Pinpoint the cell where the given text exists, returning its [x, y] midpoint coordinate. 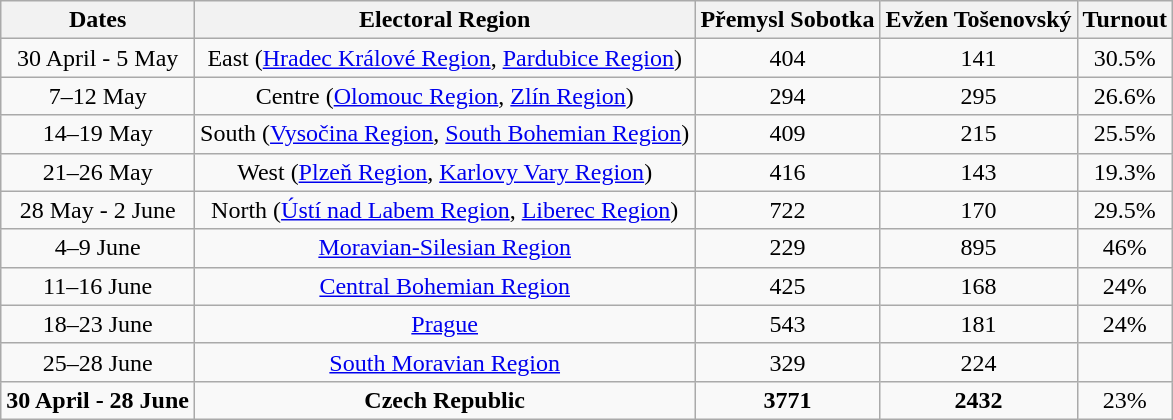
25.5% [1125, 134]
18–23 June [98, 324]
329 [788, 362]
Central Bohemian Region [445, 286]
26.6% [1125, 96]
4–9 June [98, 248]
North (Ústí nad Labem Region, Liberec Region) [445, 210]
416 [788, 172]
Czech Republic [445, 400]
170 [978, 210]
7–12 May [98, 96]
215 [978, 134]
28 May - 2 June [98, 210]
895 [978, 248]
30 April - 5 May [98, 58]
11–16 June [98, 286]
224 [978, 362]
425 [788, 286]
Dates [98, 20]
543 [788, 324]
181 [978, 324]
722 [788, 210]
30 April - 28 June [98, 400]
Přemysl Sobotka [788, 20]
Evžen Tošenovský [978, 20]
21–26 May [98, 172]
229 [788, 248]
3771 [788, 400]
West (Plzeň Region, Karlovy Vary Region) [445, 172]
25–28 June [98, 362]
143 [978, 172]
46% [1125, 248]
South Moravian Region [445, 362]
168 [978, 286]
2432 [978, 400]
294 [788, 96]
141 [978, 58]
29.5% [1125, 210]
South (Vysočina Region, South Bohemian Region) [445, 134]
Turnout [1125, 20]
Centre (Olomouc Region, Zlín Region) [445, 96]
30.5% [1125, 58]
409 [788, 134]
295 [978, 96]
14–19 May [98, 134]
404 [788, 58]
23% [1125, 400]
East (Hradec Králové Region, Pardubice Region) [445, 58]
Moravian-Silesian Region [445, 248]
Electoral Region [445, 20]
19.3% [1125, 172]
Prague [445, 324]
